Search for the cell housing the specified text and yield its (X, Y) center coordinate. 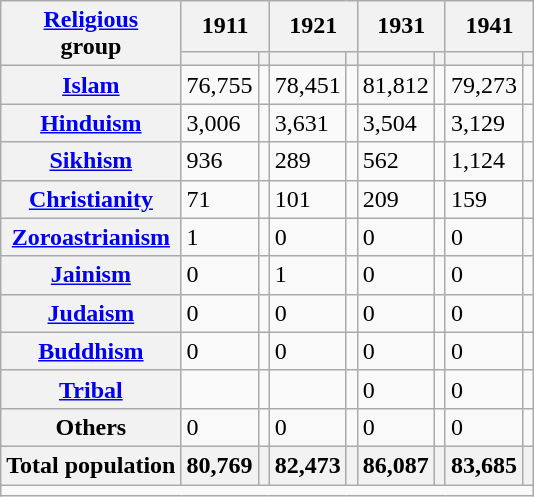
Buddhism (91, 351)
76,755 (220, 85)
562 (396, 161)
159 (484, 199)
1921 (313, 26)
1,124 (484, 161)
3,631 (308, 123)
80,769 (220, 465)
1941 (489, 26)
Islam (91, 85)
86,087 (396, 465)
209 (396, 199)
Tribal (91, 389)
1911 (225, 26)
79,273 (484, 85)
Religiousgroup (91, 34)
Sikhism (91, 161)
3,129 (484, 123)
Jainism (91, 275)
82,473 (308, 465)
3,006 (220, 123)
78,451 (308, 85)
Zoroastrianism (91, 237)
936 (220, 161)
289 (308, 161)
3,504 (396, 123)
81,812 (396, 85)
101 (308, 199)
Total population (91, 465)
Christianity (91, 199)
1931 (401, 26)
83,685 (484, 465)
Others (91, 427)
Judaism (91, 313)
Hinduism (91, 123)
71 (220, 199)
